Scan for the cell matching the given text and deliver its (x, y) coordinate at center. 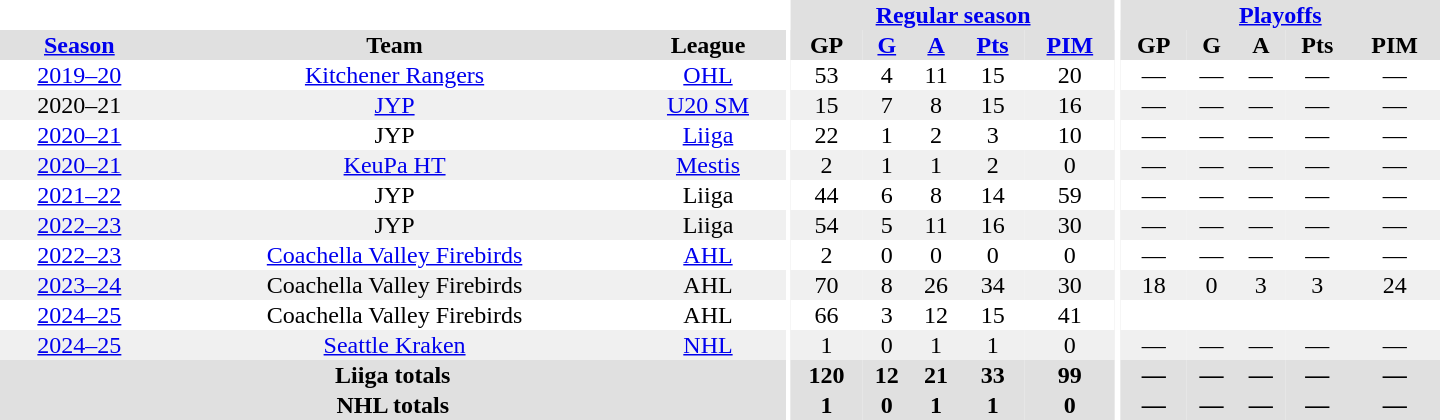
Playoffs (1280, 15)
OHL (708, 75)
14 (993, 195)
20 (1070, 75)
18 (1154, 285)
2019–20 (80, 75)
U20 SM (708, 105)
KeuPa HT (395, 165)
34 (993, 285)
4 (886, 75)
33 (993, 375)
54 (826, 225)
26 (936, 285)
41 (1070, 315)
Liiga totals (393, 375)
10 (1070, 135)
League (708, 45)
2023–24 (80, 285)
Kitchener Rangers (395, 75)
7 (886, 105)
6 (886, 195)
NHL (708, 345)
21 (936, 375)
53 (826, 75)
Season (80, 45)
NHL totals (393, 405)
22 (826, 135)
Team (395, 45)
44 (826, 195)
99 (1070, 375)
Mestis (708, 165)
24 (1394, 285)
Seattle Kraken (395, 345)
59 (1070, 195)
70 (826, 285)
2021–22 (80, 195)
Regular season (953, 15)
120 (826, 375)
66 (826, 315)
5 (886, 225)
